Identify which cell holds the provided text, then report its (X, Y) central coordinate. 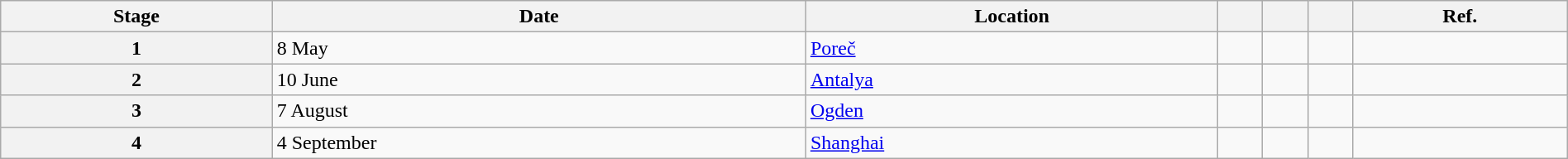
2 (136, 79)
4 (136, 142)
7 August (539, 111)
Ogden (1011, 111)
Poreč (1011, 48)
Ref. (1460, 17)
Shanghai (1011, 142)
4 September (539, 142)
1 (136, 48)
10 June (539, 79)
3 (136, 111)
Location (1011, 17)
Stage (136, 17)
Date (539, 17)
8 May (539, 48)
Antalya (1011, 79)
